Capture the cell that displays the provided text and extract its (x, y) central coordinate. 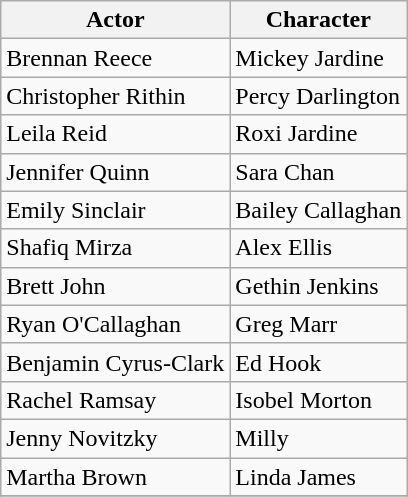
Jenny Novitzky (116, 438)
Shafiq Mirza (116, 248)
Alex Ellis (318, 248)
Isobel Morton (318, 400)
Mickey Jardine (318, 58)
Martha Brown (116, 477)
Jennifer Quinn (116, 172)
Benjamin Cyrus-Clark (116, 362)
Leila Reid (116, 134)
Emily Sinclair (116, 210)
Gethin Jenkins (318, 286)
Milly (318, 438)
Ed Hook (318, 362)
Ryan O'Callaghan (116, 324)
Christopher Rithin (116, 96)
Character (318, 20)
Sara Chan (318, 172)
Roxi Jardine (318, 134)
Brett John (116, 286)
Brennan Reece (116, 58)
Rachel Ramsay (116, 400)
Actor (116, 20)
Bailey Callaghan (318, 210)
Percy Darlington (318, 96)
Linda James (318, 477)
Greg Marr (318, 324)
